Locate the cell with the specified text and output its [X, Y] center coordinate. 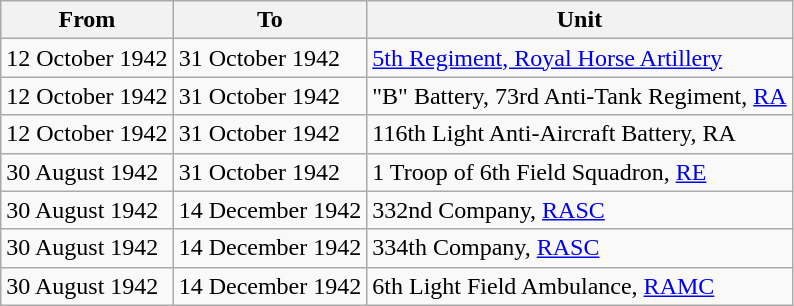
Unit [580, 20]
332nd Company, RASC [580, 210]
116th Light Anti-Aircraft Battery, RA [580, 134]
334th Company, RASC [580, 248]
To [270, 20]
5th Regiment, Royal Horse Artillery [580, 58]
"B" Battery, 73rd Anti-Tank Regiment, RA [580, 96]
From [87, 20]
6th Light Field Ambulance, RAMC [580, 286]
1 Troop of 6th Field Squadron, RE [580, 172]
